From the cell containing the given text, extract its center point as [x, y] coordinate. 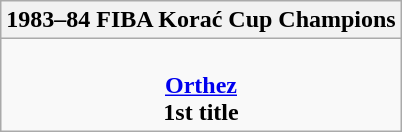
Orthez 1st title [201, 85]
1983–84 FIBA Korać Cup Champions [201, 20]
